Provide the (x, y) coordinate of the cell's center where the given text is located.  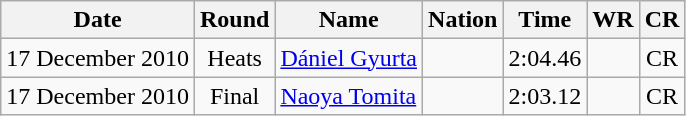
Final (234, 96)
Date (98, 20)
Heats (234, 58)
Round (234, 20)
2:04.46 (545, 58)
Dániel Gyurta (349, 58)
Name (349, 20)
WR (613, 20)
2:03.12 (545, 96)
Naoya Tomita (349, 96)
Time (545, 20)
Nation (463, 20)
